Search for the cell housing the specified text and yield its [X, Y] center coordinate. 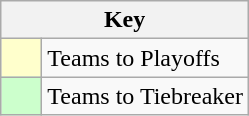
Teams to Playoffs [146, 58]
Key [125, 20]
Teams to Tiebreaker [146, 96]
